Locate the cell with the specified text and output its [x, y] center coordinate. 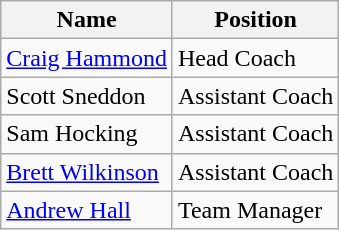
Team Manager [255, 210]
Brett Wilkinson [87, 172]
Sam Hocking [87, 134]
Position [255, 20]
Andrew Hall [87, 210]
Name [87, 20]
Scott Sneddon [87, 96]
Craig Hammond [87, 58]
Head Coach [255, 58]
